Provide the (x, y) coordinate of the cell's center where the given text is located.  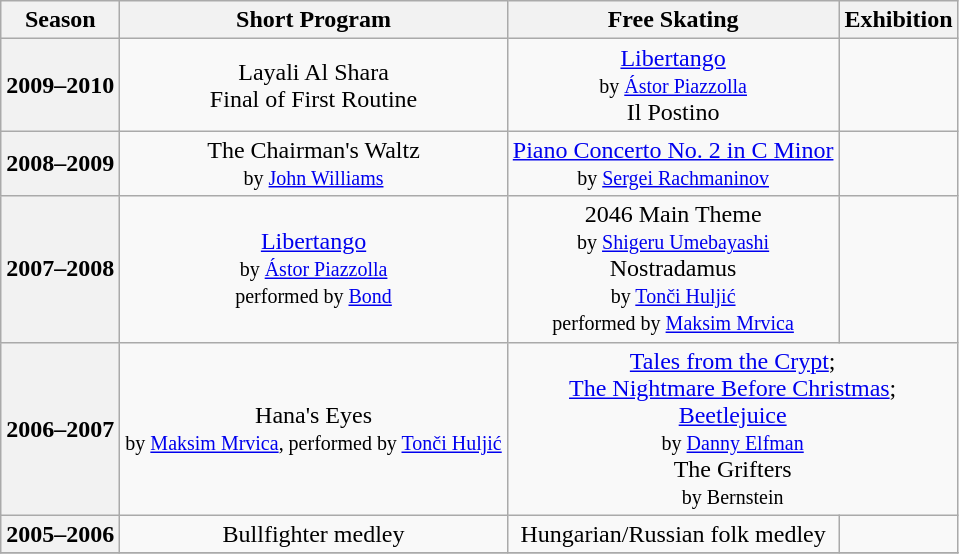
Exhibition (898, 20)
Hungarian/Russian folk medley (673, 534)
Libertango by Ástor Piazzolla Il Postino (673, 85)
2005–2006 (60, 534)
Tales from the Crypt; The Nightmare Before Christmas; Beetlejuice by Danny Elfman The Grifters by Bernstein (732, 428)
Bullfighter medley (314, 534)
2009–2010 (60, 85)
The Chairman's Waltz by John Williams (314, 164)
Free Skating (673, 20)
Season (60, 20)
Hana's Eyes by Maksim Mrvica, performed by Tonči Huljić (314, 428)
2006–2007 (60, 428)
Layali Al Shara Final of First Routine (314, 85)
Piano Concerto No. 2 in C Minor by Sergei Rachmaninov (673, 164)
Libertango by Ástor Piazzolla performed by Bond (314, 269)
2046 Main Theme by Shigeru Umebayashi Nostradamus by Tonči Huljić performed by Maksim Mrvica (673, 269)
Short Program (314, 20)
2008–2009 (60, 164)
2007–2008 (60, 269)
